Return the (X, Y) coordinate for the center point of the cell that contains the specified text.  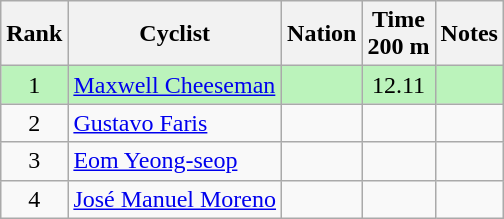
1 (34, 85)
Nation (322, 34)
Gustavo Faris (175, 123)
Maxwell Cheeseman (175, 85)
Eom Yeong-seop (175, 161)
Time200 m (398, 34)
12.11 (398, 85)
Cyclist (175, 34)
Rank (34, 34)
3 (34, 161)
4 (34, 199)
José Manuel Moreno (175, 199)
Notes (469, 34)
2 (34, 123)
